From the cell containing the given text, extract its center point as [x, y] coordinate. 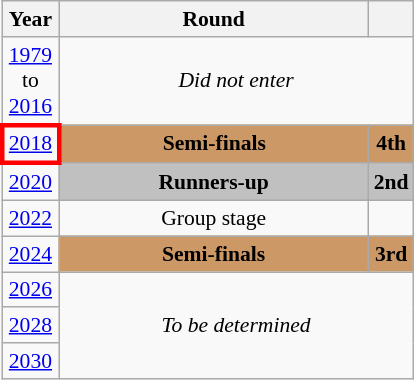
Group stage [214, 219]
2018 [30, 144]
4th [392, 144]
2020 [30, 182]
2028 [30, 326]
Round [214, 19]
2030 [30, 361]
Year [30, 19]
3rd [392, 254]
1979to2016 [30, 81]
2026 [30, 290]
To be determined [236, 326]
2024 [30, 254]
Runners-up [214, 182]
2nd [392, 182]
Did not enter [236, 81]
2022 [30, 219]
